Pinpoint the cell where the given text exists, returning its [x, y] midpoint coordinate. 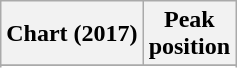
Chart (2017) [72, 34]
Peakposition [189, 34]
